Detect which cell encompasses the target text, then output its [X, Y] center coordinate. 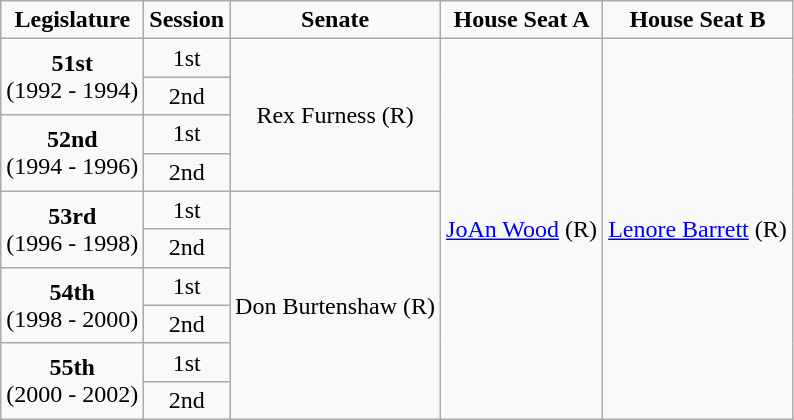
Lenore Barrett (R) [698, 230]
Senate [336, 20]
51st (1992 - 1994) [72, 77]
53rd (1996 - 1998) [72, 229]
Session [187, 20]
54th (1998 - 2000) [72, 305]
House Seat B [698, 20]
55th (2000 - 2002) [72, 381]
House Seat A [522, 20]
Legislature [72, 20]
Rex Furness (R) [336, 115]
Don Burtenshaw (R) [336, 305]
JoAn Wood (R) [522, 230]
52nd (1994 - 1996) [72, 153]
